Capture the cell that displays the provided text and extract its (x, y) central coordinate. 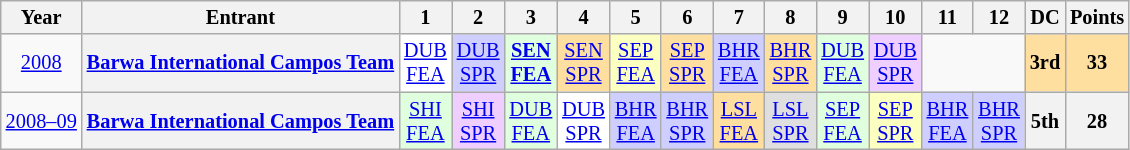
5 (636, 17)
SHIFEA (426, 121)
SENSPR (584, 63)
3 (530, 17)
LSLSPR (791, 121)
2 (478, 17)
DC (1045, 17)
1 (426, 17)
10 (896, 17)
Year (42, 17)
2008–09 (42, 121)
2008 (42, 63)
Points (1097, 17)
9 (842, 17)
4 (584, 17)
5th (1045, 121)
LSLFEA (739, 121)
7 (739, 17)
33 (1097, 63)
6 (687, 17)
3rd (1045, 63)
SENFEA (530, 63)
12 (999, 17)
28 (1097, 121)
11 (948, 17)
SHISPR (478, 121)
Entrant (240, 17)
8 (791, 17)
